For the text-containing cell, return its midpoint in [X, Y] coordinate format. 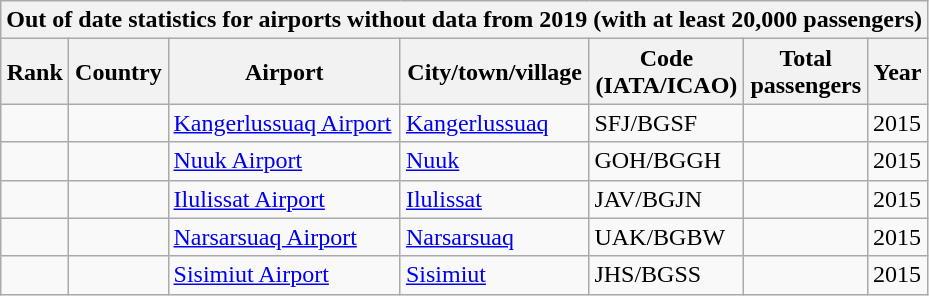
GOH/BGGH [666, 161]
Sisimiut [494, 275]
Code(IATA/ICAO) [666, 72]
Narsarsuaq Airport [284, 237]
Airport [284, 72]
City/town/village [494, 72]
Year [897, 72]
Totalpassengers [806, 72]
Kangerlussuaq [494, 123]
SFJ/BGSF [666, 123]
Out of date statistics for airports without data from 2019 (with at least 20,000 passengers) [464, 20]
Narsarsuaq [494, 237]
Ilulissat [494, 199]
Rank [35, 72]
Country [118, 72]
JHS/BGSS [666, 275]
Nuuk Airport [284, 161]
Kangerlussuaq Airport [284, 123]
Nuuk [494, 161]
Ilulissat Airport [284, 199]
Sisimiut Airport [284, 275]
JAV/BGJN [666, 199]
UAK/BGBW [666, 237]
